Pinpoint the cell where the given text exists, returning its (X, Y) midpoint coordinate. 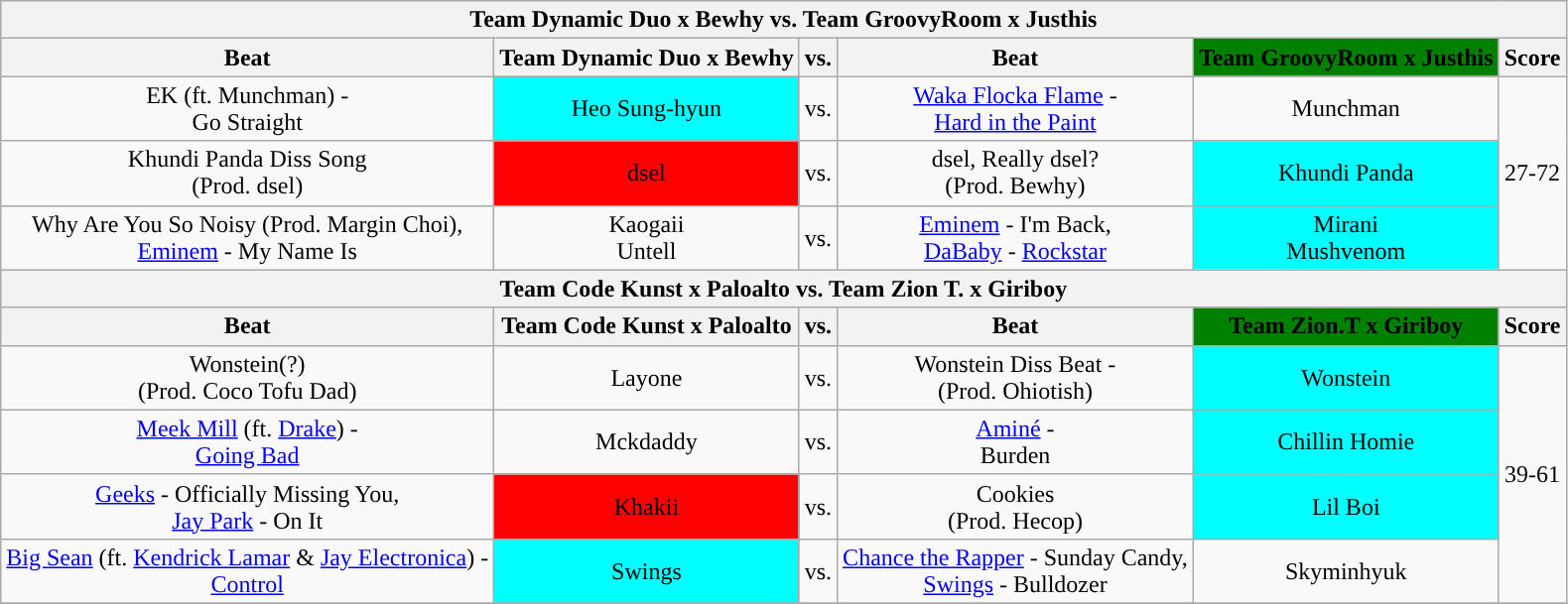
Waka Flocka Flame -Hard in the Paint (1016, 109)
Wonstein(?) (Prod. Coco Tofu Dad) (248, 377)
Layone (647, 377)
Skyminhyuk (1346, 571)
Khundi Panda (1346, 173)
Geeks - Officially Missing You, Jay Park - On It (248, 506)
Wonstein Diss Beat -(Prod. Ohiotish) (1016, 377)
Meek Mill (ft. Drake) -Going Bad (248, 442)
Team Zion.T x Giriboy (1346, 326)
Swings (647, 571)
39-61 (1532, 474)
Big Sean (ft. Kendrick Lamar & Jay Electronica) -Control (248, 571)
Wonstein (1346, 377)
Chillin Homie (1346, 442)
dsel (647, 173)
Lil Boi (1346, 506)
Khakii (647, 506)
Team Code Kunst x Paloalto vs. Team Zion T. x Giriboy (784, 289)
KaogaiiUntell (647, 238)
Heo Sung-hyun (647, 109)
27-72 (1532, 173)
Munchman (1346, 109)
Team Code Kunst x Paloalto (647, 326)
Team Dynamic Duo x Bewhy vs. Team GroovyRoom x Justhis (784, 20)
EK (ft. Munchman) -Go Straight (248, 109)
MiraniMushvenom (1346, 238)
Eminem - I'm Back,DaBaby - Rockstar (1016, 238)
Team GroovyRoom x Justhis (1346, 58)
Khundi Panda Diss Song (Prod. dsel) (248, 173)
dsel, Really dsel? (Prod. Bewhy) (1016, 173)
Cookies (Prod. Hecop) (1016, 506)
Team Dynamic Duo x Bewhy (647, 58)
Mckdaddy (647, 442)
Chance the Rapper - Sunday Candy,Swings - Bulldozer (1016, 571)
Aminé -Burden (1016, 442)
Why Are You So Noisy (Prod. Margin Choi),Eminem - My Name Is (248, 238)
